Search for the cell housing the specified text and yield its [x, y] center coordinate. 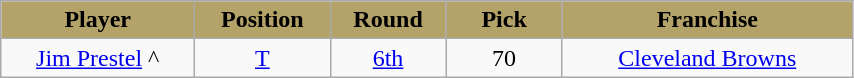
Franchise [707, 20]
6th [388, 58]
Position [262, 20]
Round [388, 20]
Player [98, 20]
T [262, 58]
Jim Prestel ^ [98, 58]
70 [504, 58]
Pick [504, 20]
Cleveland Browns [707, 58]
